Search for the cell housing the specified text and yield its (X, Y) center coordinate. 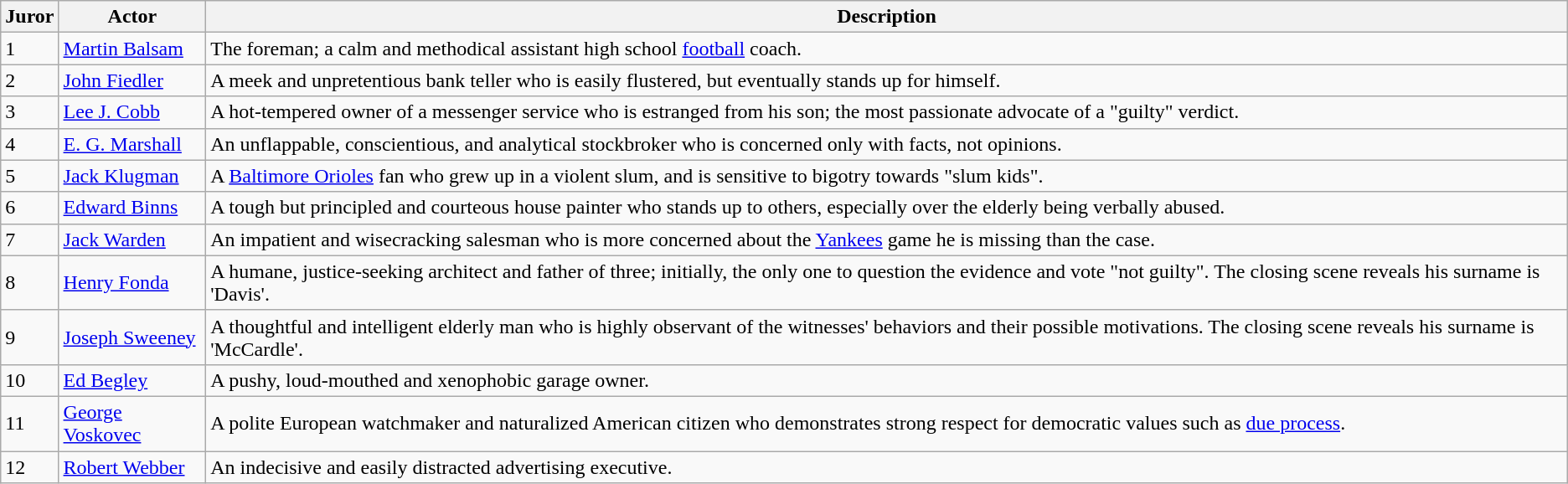
4 (30, 144)
George Voskovec (132, 424)
E. G. Marshall (132, 144)
Description (887, 17)
Edward Binns (132, 208)
6 (30, 208)
Henry Fonda (132, 283)
8 (30, 283)
An impatient and wisecracking salesman who is more concerned about the Yankees game he is missing than the case. (887, 239)
11 (30, 424)
Ed Begley (132, 380)
An indecisive and easily distracted advertising executive. (887, 466)
An unflappable, conscientious, and analytical stockbroker who is concerned only with facts, not opinions. (887, 144)
Actor (132, 17)
5 (30, 176)
John Fiedler (132, 80)
The foreman; a calm and methodical assistant high school football coach. (887, 49)
12 (30, 466)
Jack Klugman (132, 176)
Martin Balsam (132, 49)
10 (30, 380)
7 (30, 239)
Lee J. Cobb (132, 112)
Jack Warden (132, 239)
Robert Webber (132, 466)
A polite European watchmaker and naturalized American citizen who demonstrates strong respect for democratic values such as due process. (887, 424)
Juror (30, 17)
9 (30, 337)
A Baltimore Orioles fan who grew up in a violent slum, and is sensitive to bigotry towards "slum kids". (887, 176)
A meek and unpretentious bank teller who is easily flustered, but eventually stands up for himself. (887, 80)
A hot-tempered owner of a messenger service who is estranged from his son; the most passionate advocate of a "guilty" verdict. (887, 112)
3 (30, 112)
A pushy, loud-mouthed and xenophobic garage owner. (887, 380)
Joseph Sweeney (132, 337)
A tough but principled and courteous house painter who stands up to others, especially over the elderly being verbally abused. (887, 208)
1 (30, 49)
2 (30, 80)
